Detect which cell encompasses the target text, then output its [x, y] center coordinate. 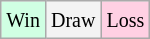
Win [24, 20]
Draw [72, 20]
Loss [126, 20]
